Determine the (x, y) coordinate at the center of the cell enclosing the given text.  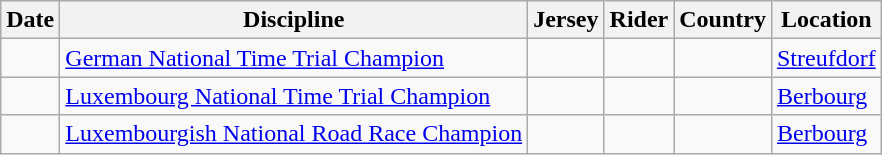
Rider (639, 20)
Luxembourgish National Road Race Champion (294, 134)
Luxembourg National Time Trial Champion (294, 96)
German National Time Trial Champion (294, 58)
Streufdorf (826, 58)
Location (826, 20)
Discipline (294, 20)
Date (30, 20)
Country (723, 20)
Jersey (566, 20)
